Return the (x, y) coordinate for the center point of the cell that contains the specified text.  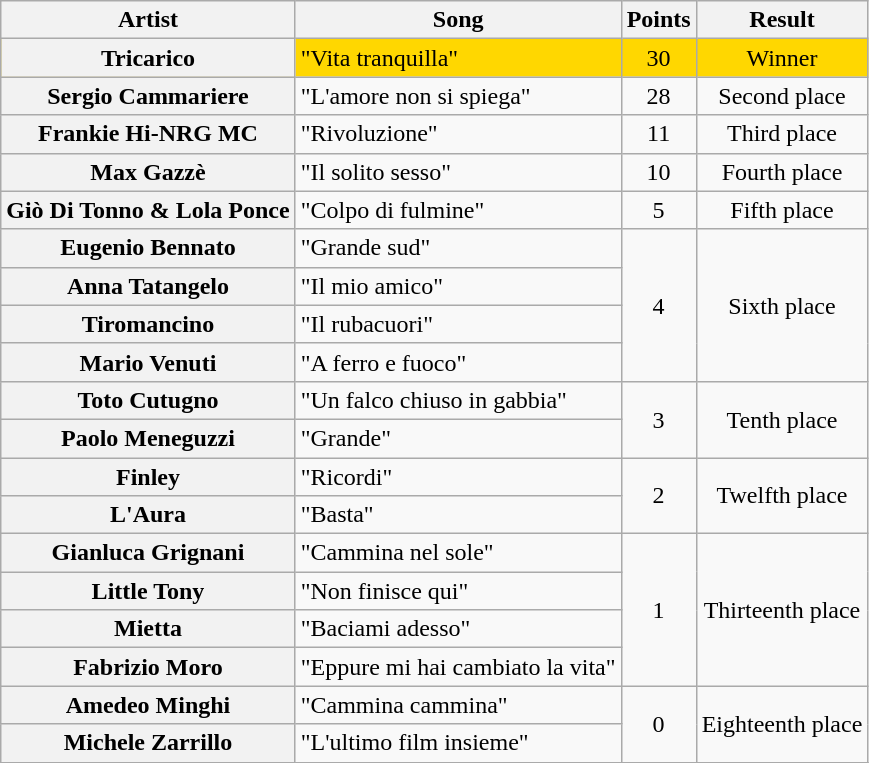
Points (658, 20)
Anna Tatangelo (148, 286)
3 (658, 419)
"Rivoluzione" (458, 134)
Max Gazzè (148, 172)
28 (658, 96)
"Il rubacuori" (458, 324)
"Cammina nel sole" (458, 553)
Thirteenth place (782, 610)
Second place (782, 96)
Eighteenth place (782, 724)
11 (658, 134)
Eugenio Bennato (148, 248)
Result (782, 20)
"Grande" (458, 438)
Sergio Cammariere (148, 96)
Little Tony (148, 591)
"Ricordi" (458, 477)
"Cammina cammina" (458, 705)
Tricarico (148, 58)
10 (658, 172)
Mario Venuti (148, 362)
0 (658, 724)
Winner (782, 58)
4 (658, 305)
Gianluca Grignani (148, 553)
Finley (148, 477)
Twelfth place (782, 496)
"L'ultimo film insieme" (458, 743)
5 (658, 210)
"A ferro e fuoco" (458, 362)
Fourth place (782, 172)
Third place (782, 134)
"Colpo di fulmine" (458, 210)
Tenth place (782, 419)
Fifth place (782, 210)
1 (658, 610)
"Vita tranquilla" (458, 58)
L'Aura (148, 515)
"Un falco chiuso in gabbia" (458, 400)
Michele Zarrillo (148, 743)
30 (658, 58)
"Eppure mi hai cambiato la vita" (458, 667)
Song (458, 20)
Tiromancino (148, 324)
2 (658, 496)
Artist (148, 20)
Sixth place (782, 305)
"Il solito sesso" (458, 172)
Fabrizio Moro (148, 667)
"L'amore non si spiega" (458, 96)
"Il mio amico" (458, 286)
"Non finisce qui" (458, 591)
"Basta" (458, 515)
Frankie Hi-NRG MC (148, 134)
Mietta (148, 629)
Amedeo Minghi (148, 705)
Paolo Meneguzzi (148, 438)
Toto Cutugno (148, 400)
"Grande sud" (458, 248)
"Baciami adesso" (458, 629)
Giò Di Tonno & Lola Ponce (148, 210)
